Detect which cell encompasses the target text, then output its [X, Y] center coordinate. 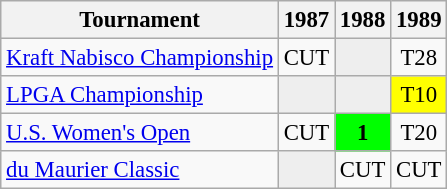
du Maurier Classic [140, 170]
Tournament [140, 20]
1987 [306, 20]
T10 [419, 95]
T28 [419, 58]
1 [363, 133]
T20 [419, 133]
1988 [363, 20]
Kraft Nabisco Championship [140, 58]
U.S. Women's Open [140, 133]
LPGA Championship [140, 95]
1989 [419, 20]
